Pinpoint the cell where the given text exists, returning its (x, y) midpoint coordinate. 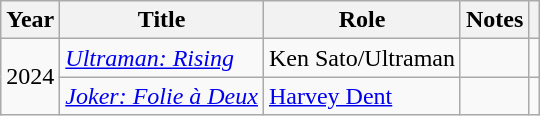
Ken Sato/Ultraman (362, 58)
Year (30, 20)
Role (362, 20)
Harvey Dent (362, 96)
Title (162, 20)
Ultraman: Rising (162, 58)
Joker: Folie à Deux (162, 96)
Notes (494, 20)
2024 (30, 77)
